Pinpoint the cell where the given text exists, returning its [x, y] midpoint coordinate. 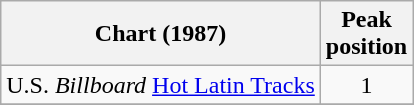
1 [366, 85]
Chart (1987) [161, 34]
U.S. Billboard Hot Latin Tracks [161, 85]
Peakposition [366, 34]
